Find where the given text appears and provide that cell's center as (x, y) coordinate. 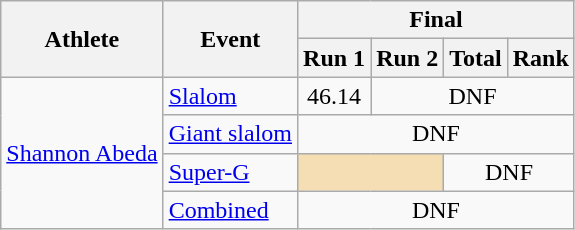
Giant slalom (230, 134)
Athlete (82, 39)
Super-G (230, 172)
46.14 (334, 96)
Final (436, 20)
Total (476, 58)
Run 2 (408, 58)
Event (230, 39)
Shannon Abeda (82, 153)
Slalom (230, 96)
Rank (540, 58)
Run 1 (334, 58)
Combined (230, 210)
